Scan for the cell matching the given text and deliver its (x, y) coordinate at center. 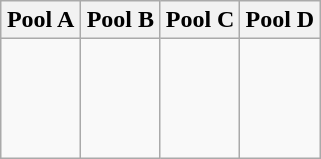
Pool B (120, 20)
Pool C (200, 20)
Pool A (41, 20)
Pool D (280, 20)
